Determine the (X, Y) coordinate at the center of the cell enclosing the given text.  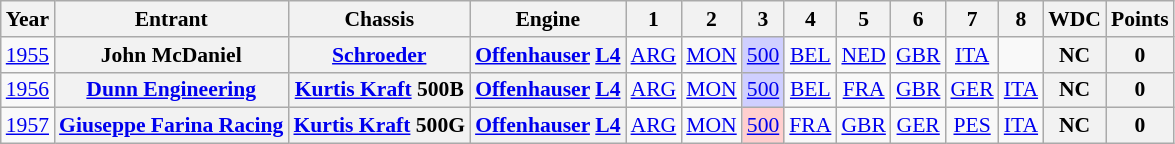
Engine (548, 19)
1956 (28, 90)
Points (1140, 19)
2 (712, 19)
Kurtis Kraft 500B (379, 90)
Kurtis Kraft 500G (379, 126)
Entrant (171, 19)
WDC (1074, 19)
John McDaniel (171, 55)
4 (810, 19)
NED (864, 55)
6 (918, 19)
1957 (28, 126)
5 (864, 19)
8 (1021, 19)
1955 (28, 55)
Giuseppe Farina Racing (171, 126)
7 (972, 19)
Schroeder (379, 55)
Dunn Engineering (171, 90)
Year (28, 19)
1 (654, 19)
Chassis (379, 19)
PES (972, 126)
3 (764, 19)
